Find where the given text appears and provide that cell's center as (x, y) coordinate. 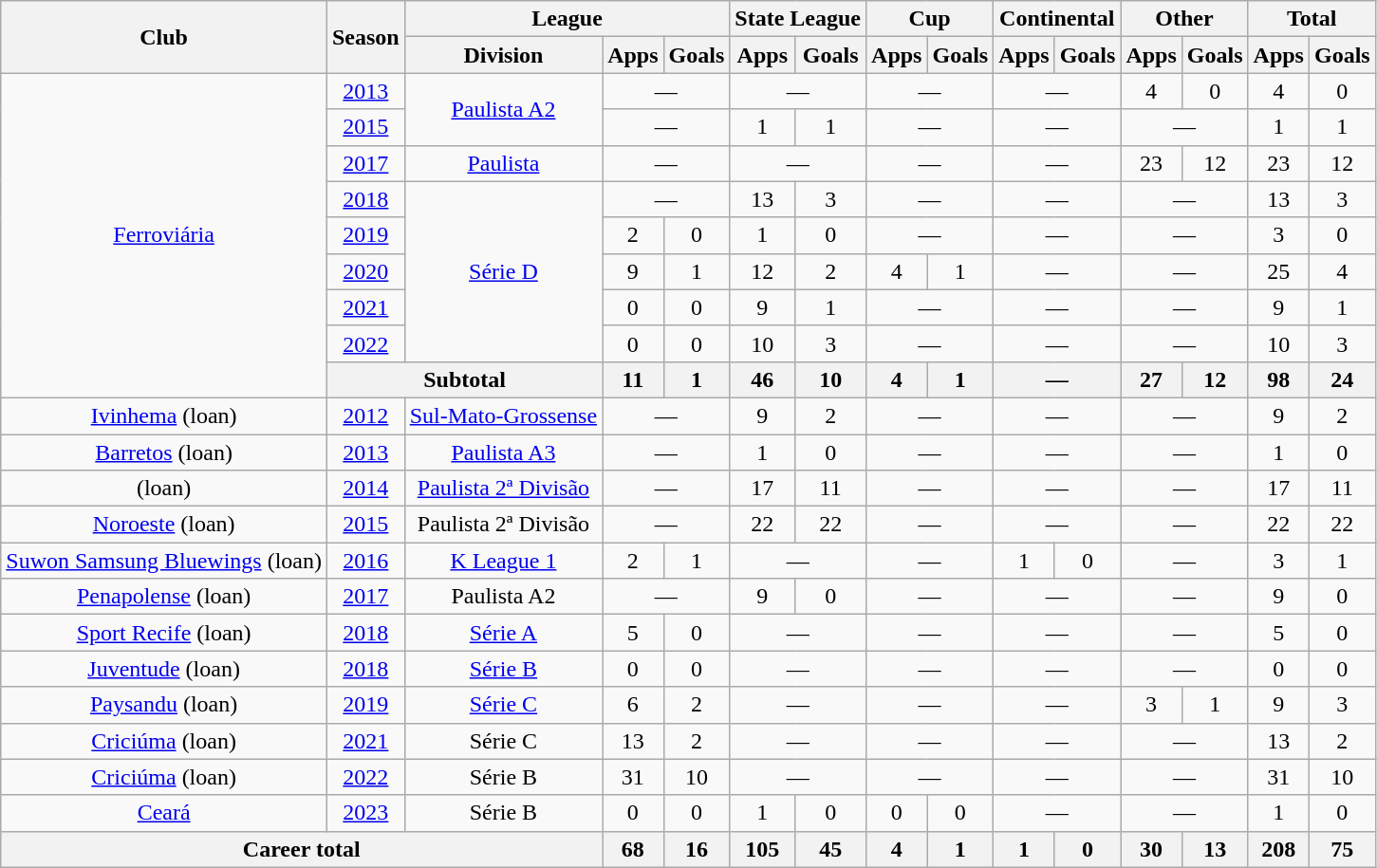
Série D (503, 271)
46 (763, 379)
Juventude (loan) (164, 669)
105 (763, 849)
Noroeste (loan) (164, 525)
24 (1342, 379)
Suwon Samsung Bluewings (loan) (164, 561)
Career total (302, 849)
Subtotal (464, 379)
2016 (365, 561)
68 (633, 849)
208 (1278, 849)
2014 (365, 489)
Other (1184, 19)
League (568, 19)
Club (164, 37)
Division (503, 55)
6 (633, 705)
2012 (365, 416)
2023 (365, 813)
75 (1342, 849)
16 (697, 849)
Paulista (503, 163)
Série A (503, 633)
Continental (1057, 19)
Paysandu (loan) (164, 705)
Barretos (loan) (164, 452)
2020 (365, 271)
K League 1 (503, 561)
25 (1278, 271)
45 (831, 849)
State League (798, 19)
Ferroviária (164, 235)
Season (365, 37)
Sport Recife (loan) (164, 633)
30 (1151, 849)
Total (1312, 19)
(loan) (164, 489)
98 (1278, 379)
Penapolense (loan) (164, 597)
27 (1151, 379)
Cup (930, 19)
Ceará (164, 813)
Paulista A3 (503, 452)
Sul-Mato-Grossense (503, 416)
Ivinhema (loan) (164, 416)
